Provide the (x, y) coordinate of the cell's center where the given text is located.  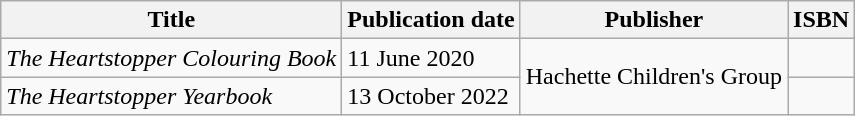
Publication date (431, 20)
The Heartstopper Colouring Book (172, 58)
Hachette Children's Group (654, 77)
11 June 2020 (431, 58)
Title (172, 20)
13 October 2022 (431, 96)
The Heartstopper Yearbook (172, 96)
ISBN (822, 20)
Publisher (654, 20)
